From the cell containing the given text, extract its center point as (X, Y) coordinate. 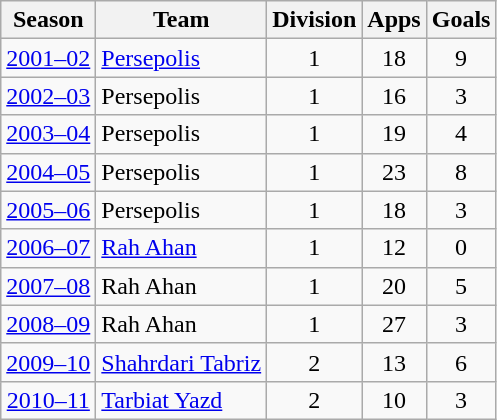
Apps (394, 20)
Goals (461, 20)
8 (461, 172)
10 (394, 400)
Season (48, 20)
4 (461, 134)
Shahrdari Tabriz (182, 362)
27 (394, 324)
12 (394, 248)
2010–11 (48, 400)
2006–07 (48, 248)
2007–08 (48, 286)
Tarbiat Yazd (182, 400)
2008–09 (48, 324)
23 (394, 172)
Team (182, 20)
9 (461, 58)
Division (314, 20)
16 (394, 96)
5 (461, 286)
6 (461, 362)
2005–06 (48, 210)
13 (394, 362)
2004–05 (48, 172)
2002–03 (48, 96)
2003–04 (48, 134)
2001–02 (48, 58)
19 (394, 134)
0 (461, 248)
2009–10 (48, 362)
20 (394, 286)
